Detect which cell encompasses the target text, then output its (X, Y) center coordinate. 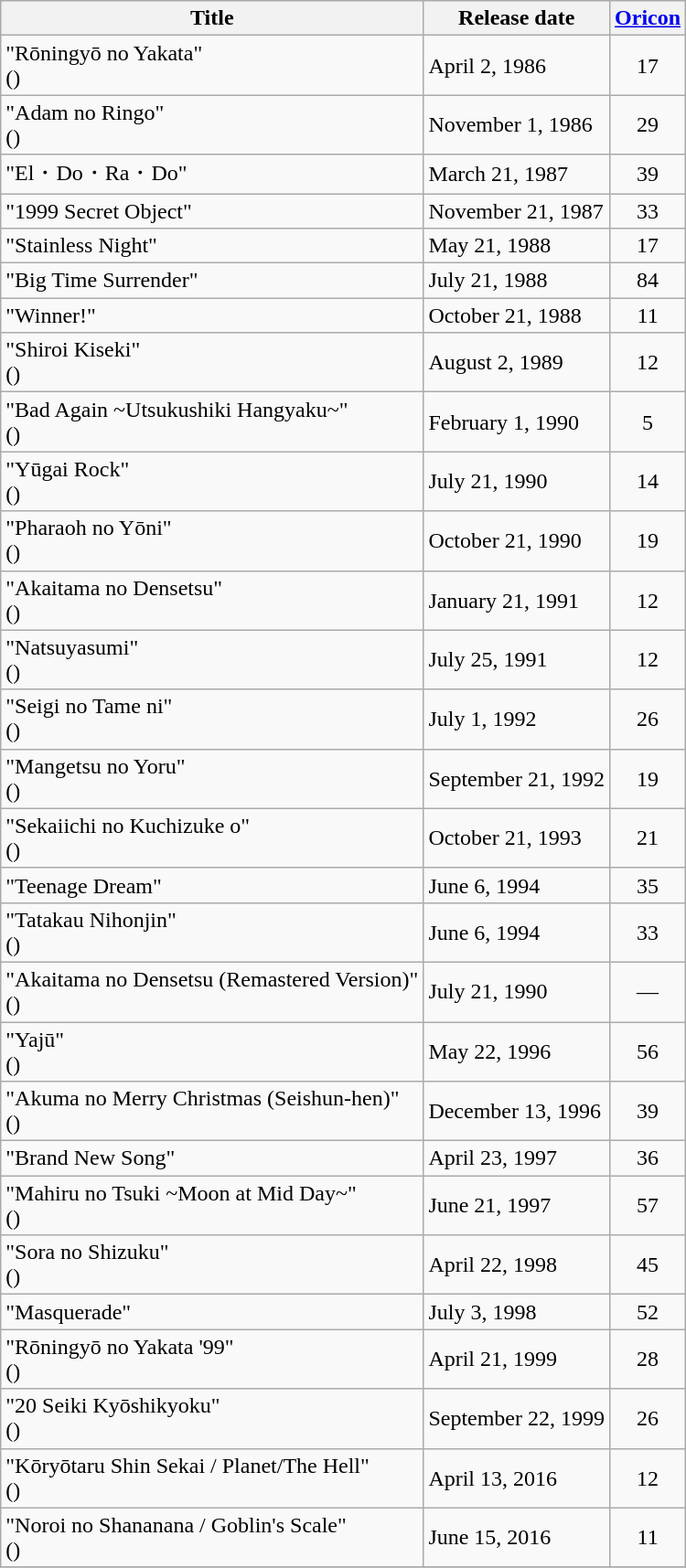
February 1, 1990 (517, 422)
— (648, 991)
August 2, 1989 (517, 362)
"1999 Secret Object" (212, 211)
April 23, 1997 (517, 1158)
"Brand New Song" (212, 1158)
March 21, 1987 (517, 174)
"Yajū"() (212, 1051)
"Seigi no Tame ni"() (212, 719)
45 (648, 1265)
December 13, 1996 (517, 1112)
"Yūgai Rock"() (212, 481)
84 (648, 281)
"Rōningyō no Yakata '99"() (212, 1359)
29 (648, 124)
July 3, 1998 (517, 1312)
April 22, 1998 (517, 1265)
October 21, 1993 (517, 837)
"Masquerade" (212, 1312)
Title (212, 18)
"Adam no Ringo"() (212, 124)
Oricon (648, 18)
"Akaitama no Densetsu"() (212, 600)
November 1, 1986 (517, 124)
June 15, 2016 (517, 1538)
April 2, 1986 (517, 66)
21 (648, 837)
"Mangetsu no Yoru"() (212, 779)
June 21, 1997 (517, 1205)
"20 Seiki Kyōshikyoku"() (212, 1419)
September 21, 1992 (517, 779)
56 (648, 1051)
November 21, 1987 (517, 211)
"Teenage Dream" (212, 885)
Release date (517, 18)
July 21, 1988 (517, 281)
May 21, 1988 (517, 246)
"Natsuyasumi"() (212, 660)
October 21, 1990 (517, 541)
35 (648, 885)
"Akaitama no Densetsu (Remastered Version)"() (212, 991)
"El・Do・Ra・Do" (212, 174)
July 1, 1992 (517, 719)
14 (648, 481)
"Pharaoh no Yōni"() (212, 541)
April 13, 2016 (517, 1477)
52 (648, 1312)
October 21, 1988 (517, 315)
"Stainless Night" (212, 246)
May 22, 1996 (517, 1051)
"Winner!" (212, 315)
"Rōningyō no Yakata"() (212, 66)
"Akuma no Merry Christmas (Seishun-hen)"() (212, 1112)
"Sora no Shizuku"() (212, 1265)
28 (648, 1359)
"Kōryōtaru Shin Sekai / Planet/The Hell"() (212, 1477)
July 25, 1991 (517, 660)
January 21, 1991 (517, 600)
"Bad Again ~Utsukushiki Hangyaku~"() (212, 422)
April 21, 1999 (517, 1359)
57 (648, 1205)
"Mahiru no Tsuki ~Moon at Mid Day~"() (212, 1205)
"Big Time Surrender" (212, 281)
"Tatakau Nihonjin"() (212, 933)
5 (648, 422)
September 22, 1999 (517, 1419)
"Shiroi Kiseki"() (212, 362)
"Noroi no Shananana / Goblin's Scale"() (212, 1538)
36 (648, 1158)
"Sekaiichi no Kuchizuke o"() (212, 837)
